Return the (X, Y) coordinate for the center point of the cell that contains the specified text.  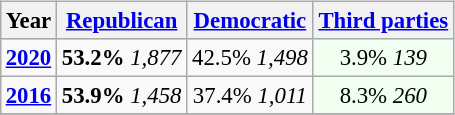
3.9% 139 (383, 58)
Third parties (383, 21)
2016 (28, 96)
53.9% 1,458 (122, 96)
8.3% 260 (383, 96)
37.4% 1,011 (250, 96)
42.5% 1,498 (250, 58)
2020 (28, 58)
Republican (122, 21)
53.2% 1,877 (122, 58)
Democratic (250, 21)
Year (28, 21)
